For the text-containing cell, return its midpoint in (X, Y) coordinate format. 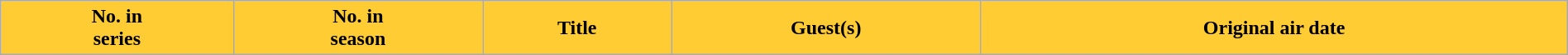
No. inseries (117, 28)
Original air date (1274, 28)
Guest(s) (826, 28)
No. inseason (358, 28)
Title (577, 28)
